Return the [X, Y] coordinate for the center point of the cell that contains the specified text.  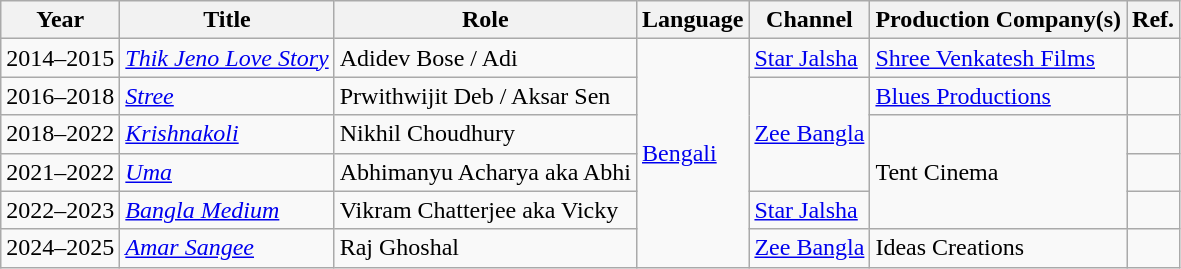
Blues Productions [998, 96]
Shree Venkatesh Films [998, 58]
Vikram Chatterjee aka Vicky [485, 210]
2022–2023 [60, 210]
Krishnakoli [227, 134]
Amar Sangee [227, 248]
Adidev Bose / Adi [485, 58]
Tent Cinema [998, 172]
2016–2018 [60, 96]
Bangla Medium [227, 210]
Abhimanyu Acharya aka Abhi [485, 172]
2014–2015 [60, 58]
Uma [227, 172]
Bengali [692, 153]
Raj Ghoshal [485, 248]
Role [485, 20]
Ideas Creations [998, 248]
Channel [810, 20]
Thik Jeno Love Story [227, 58]
Year [60, 20]
Ref. [1154, 20]
2024–2025 [60, 248]
Title [227, 20]
Language [692, 20]
Stree [227, 96]
Nikhil Choudhury [485, 134]
2018–2022 [60, 134]
Production Company(s) [998, 20]
Prwithwijit Deb / Aksar Sen [485, 96]
2021–2022 [60, 172]
